Pinpoint the cell where the given text exists, returning its (X, Y) midpoint coordinate. 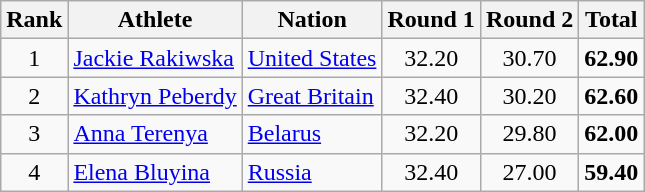
Rank (34, 20)
62.60 (612, 96)
Jackie Rakiwska (155, 58)
30.70 (529, 58)
62.90 (612, 58)
29.80 (529, 134)
Anna Terenya (155, 134)
Belarus (312, 134)
59.40 (612, 172)
Kathryn Peberdy (155, 96)
27.00 (529, 172)
62.00 (612, 134)
Round 2 (529, 20)
1 (34, 58)
Russia (312, 172)
Round 1 (431, 20)
3 (34, 134)
Nation (312, 20)
2 (34, 96)
30.20 (529, 96)
Athlete (155, 20)
4 (34, 172)
United States (312, 58)
Great Britain (312, 96)
Elena Bluyina (155, 172)
Total (612, 20)
